Scan for the cell matching the given text and deliver its (X, Y) coordinate at center. 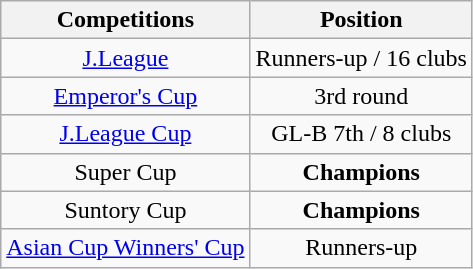
Position (361, 20)
Suntory Cup (126, 210)
J.League (126, 58)
GL-B 7th / 8 clubs (361, 134)
3rd round (361, 96)
Asian Cup Winners' Cup (126, 248)
J.League Cup (126, 134)
Competitions (126, 20)
Runners-up (361, 248)
Super Cup (126, 172)
Emperor's Cup (126, 96)
Runners-up / 16 clubs (361, 58)
